Return the (X, Y) coordinate for the center point of the cell that contains the specified text.  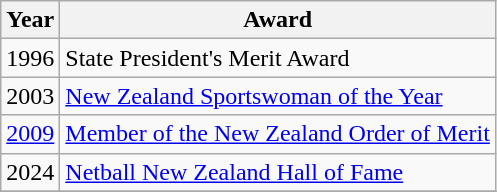
1996 (30, 58)
2003 (30, 96)
2009 (30, 134)
2024 (30, 172)
New Zealand Sportswoman of the Year (278, 96)
Award (278, 20)
Netball New Zealand Hall of Fame (278, 172)
State President's Merit Award (278, 58)
Year (30, 20)
Member of the New Zealand Order of Merit (278, 134)
